From the cell containing the given text, extract its center point as [x, y] coordinate. 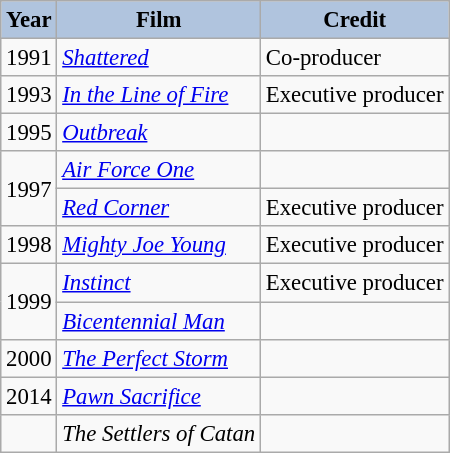
1993 [29, 95]
2014 [29, 396]
Air Force One [159, 170]
Outbreak [159, 133]
Film [159, 20]
1998 [29, 245]
Shattered [159, 58]
In the Line of Fire [159, 95]
Pawn Sacrifice [159, 396]
Co-producer [355, 58]
Instinct [159, 283]
2000 [29, 358]
The Settlers of Catan [159, 433]
1995 [29, 133]
1997 [29, 188]
1991 [29, 58]
Red Corner [159, 208]
Credit [355, 20]
The Perfect Storm [159, 358]
Mighty Joe Young [159, 245]
Year [29, 20]
1999 [29, 302]
Bicentennial Man [159, 321]
